Capture the cell that displays the provided text and extract its [X, Y] central coordinate. 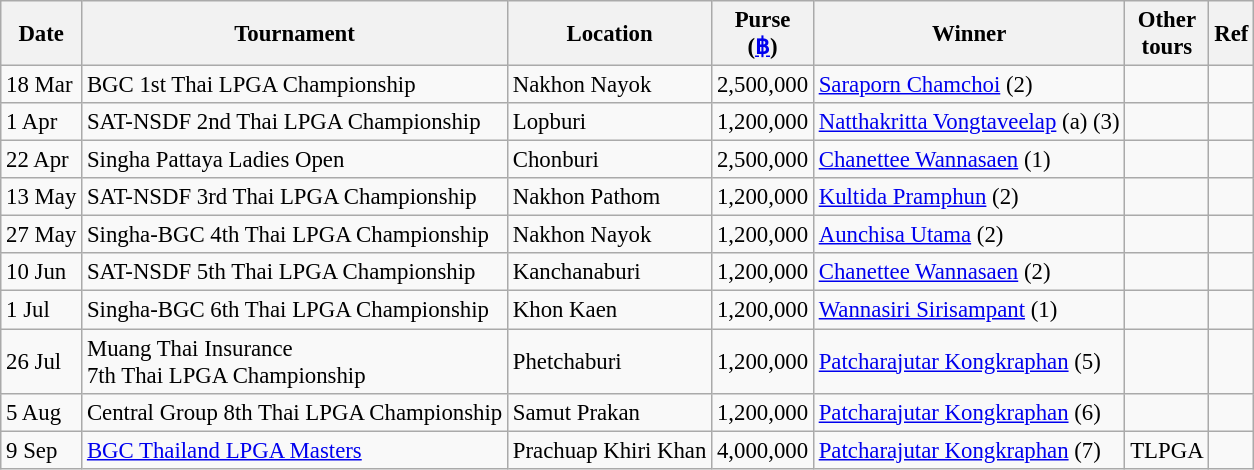
Aunchisa Utama (2) [969, 235]
13 May [42, 197]
SAT-NSDF 5th Thai LPGA Championship [295, 273]
Ref [1232, 34]
4,000,000 [763, 450]
Kanchanaburi [609, 273]
Khon Kaen [609, 310]
Saraporn Chamchoi (2) [969, 85]
Singha-BGC 4th Thai LPGA Championship [295, 235]
Wannasiri Sirisampant (1) [969, 310]
BGC 1st Thai LPGA Championship [295, 85]
Chonburi [609, 160]
1 Jul [42, 310]
5 Aug [42, 412]
9 Sep [42, 450]
Singha Pattaya Ladies Open [295, 160]
Patcharajutar Kongkraphan (7) [969, 450]
Patcharajutar Kongkraphan (6) [969, 412]
Chanettee Wannasaen (2) [969, 273]
TLPGA [1167, 450]
Patcharajutar Kongkraphan (5) [969, 362]
Purse(฿) [763, 34]
Tournament [295, 34]
26 Jul [42, 362]
Othertours [1167, 34]
BGC Thailand LPGA Masters [295, 450]
Lopburi [609, 122]
Date [42, 34]
Central Group 8th Thai LPGA Championship [295, 412]
Winner [969, 34]
Samut Prakan [609, 412]
Singha-BGC 6th Thai LPGA Championship [295, 310]
Kultida Pramphun (2) [969, 197]
Location [609, 34]
18 Mar [42, 85]
10 Jun [42, 273]
27 May [42, 235]
Prachuap Khiri Khan [609, 450]
Natthakritta Vongtaveelap (a) (3) [969, 122]
Phetchaburi [609, 362]
1 Apr [42, 122]
Muang Thai Insurance 7th Thai LPGA Championship [295, 362]
22 Apr [42, 160]
Nakhon Pathom [609, 197]
SAT-NSDF 3rd Thai LPGA Championship [295, 197]
SAT-NSDF 2nd Thai LPGA Championship [295, 122]
Chanettee Wannasaen (1) [969, 160]
